For the text-containing cell, return its midpoint in (x, y) coordinate format. 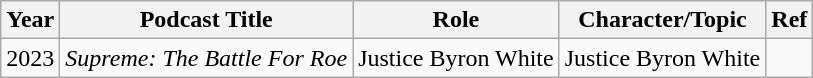
Role (456, 20)
Character/Topic (662, 20)
2023 (30, 58)
Podcast Title (206, 20)
Year (30, 20)
Ref (790, 20)
Supreme: The Battle For Roe (206, 58)
